Identify which cell holds the provided text, then report its (X, Y) central coordinate. 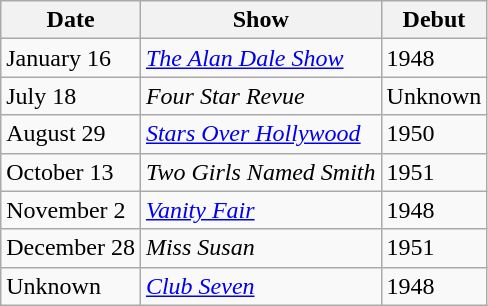
July 18 (71, 96)
December 28 (71, 248)
Debut (434, 20)
Miss Susan (260, 248)
Club Seven (260, 286)
1950 (434, 134)
Four Star Revue (260, 96)
Two Girls Named Smith (260, 172)
The Alan Dale Show (260, 58)
Show (260, 20)
November 2 (71, 210)
Stars Over Hollywood (260, 134)
October 13 (71, 172)
August 29 (71, 134)
Vanity Fair (260, 210)
Date (71, 20)
January 16 (71, 58)
